For the text-containing cell, return its midpoint in (x, y) coordinate format. 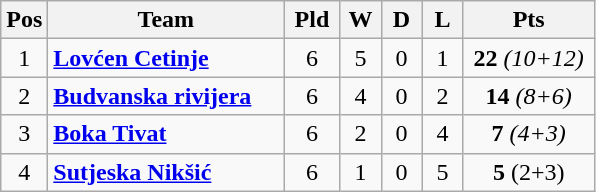
3 (24, 134)
Pos (24, 20)
5 (2+3) (528, 172)
D (402, 20)
Sutjeska Nikšić (166, 172)
W (360, 20)
Pts (528, 20)
Lovćen Cetinje (166, 58)
22 (10+12) (528, 58)
L (442, 20)
Team (166, 20)
14 (8+6) (528, 96)
Budvanska rivijera (166, 96)
7 (4+3) (528, 134)
Boka Tivat (166, 134)
Pld (312, 20)
